Detect which cell encompasses the target text, then output its (x, y) center coordinate. 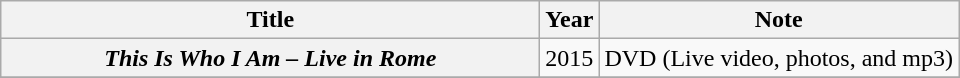
2015 (570, 58)
DVD (Live video, photos, and mp3) (779, 58)
Note (779, 20)
Year (570, 20)
Title (270, 20)
This Is Who I Am – Live in Rome (270, 58)
